Find where the given text appears and provide that cell's center as (x, y) coordinate. 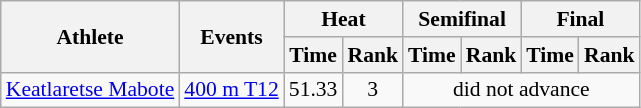
51.33 (314, 90)
did not advance (521, 90)
Final (580, 19)
Athlete (90, 36)
400 m T12 (231, 90)
Events (231, 36)
Heat (344, 19)
Keatlaretse Mabote (90, 90)
3 (372, 90)
Semifinal (462, 19)
